Identify which cell holds the provided text, then report its (x, y) central coordinate. 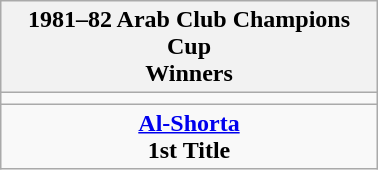
Al-Shorta1st Title (189, 136)
1981–82 Arab Club Champions Cup Winners (189, 47)
